From the cell containing the given text, extract its center point as [X, Y] coordinate. 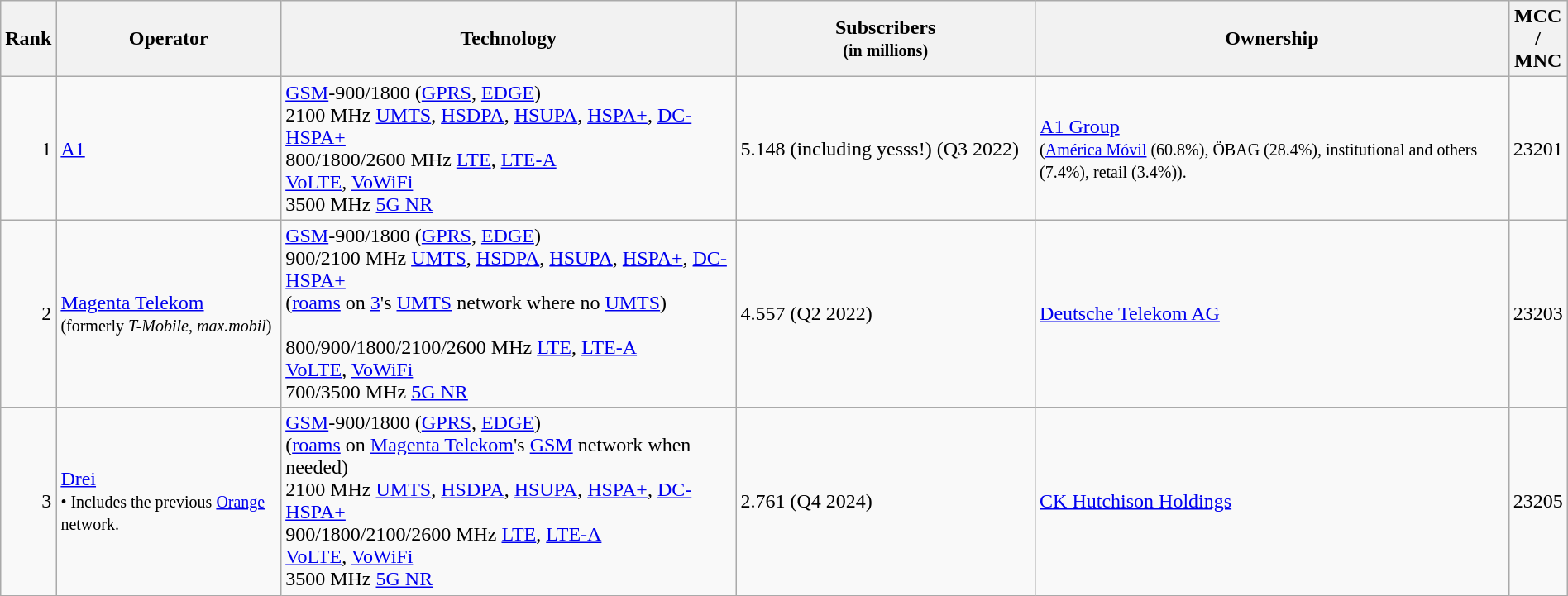
Drei• Includes the previous Orange network. [169, 501]
Magenta Telekom (formerly T-Mobile, max.mobil) [169, 314]
2.761 (Q4 2024) [886, 501]
5.148 (including yesss!) (Q3 2022) [886, 149]
23205 [1538, 501]
Deutsche Telekom AG [1272, 314]
CK Hutchison Holdings [1272, 501]
Subscribers(in millions) [886, 39]
A1 [169, 149]
23201 [1538, 149]
4.557 (Q2 2022) [886, 314]
Operator [169, 39]
Ownership [1272, 39]
Technology [509, 39]
MCC / MNC [1538, 39]
GSM-900/1800 (GPRS, EDGE) 2100 MHz UMTS, HSDPA, HSUPA, HSPA+, DC-HSPA+ 800/1800/2600 MHz LTE, LTE-AVoLTE, VoWiFi 3500 MHz 5G NR [509, 149]
Rank [28, 39]
3 [28, 501]
23203 [1538, 314]
A1 Group (América Móvil (60.8%), ÖBAG (28.4%), institutional and others (7.4%), retail (3.4%)). [1272, 149]
1 [28, 149]
2 [28, 314]
